Capture the cell that displays the provided text and extract its [x, y] central coordinate. 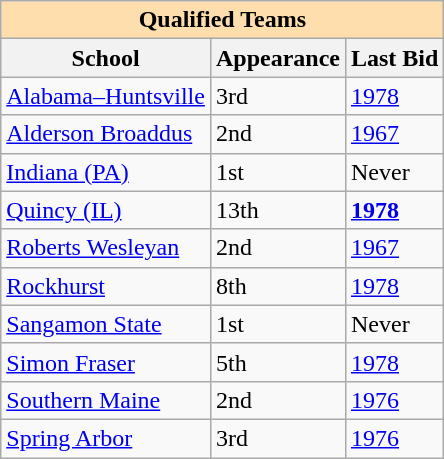
8th [278, 286]
Sangamon State [106, 324]
Qualified Teams [222, 20]
Rockhurst [106, 286]
13th [278, 210]
Quincy (IL) [106, 210]
Roberts Wesleyan [106, 248]
Spring Arbor [106, 438]
School [106, 58]
Indiana (PA) [106, 172]
Alabama–Huntsville [106, 96]
5th [278, 362]
Last Bid [394, 58]
Alderson Broaddus [106, 134]
Appearance [278, 58]
Southern Maine [106, 400]
Simon Fraser [106, 362]
